Return the [X, Y] coordinate for the center point of the cell that contains the specified text.  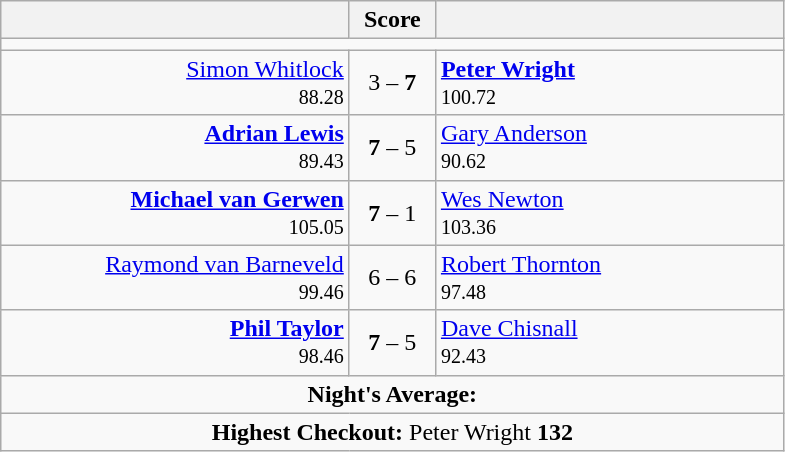
Peter Wright 100.72 [610, 82]
Dave Chisnall 92.43 [610, 342]
6 – 6 [392, 278]
Wes Newton 103.36 [610, 212]
Highest Checkout: Peter Wright 132 [392, 432]
Adrian Lewis 89.43 [176, 148]
Phil Taylor 98.46 [176, 342]
3 – 7 [392, 82]
Michael van Gerwen 105.05 [176, 212]
Gary Anderson 90.62 [610, 148]
Robert Thornton 97.48 [610, 278]
Night's Average: [392, 394]
Simon Whitlock 88.28 [176, 82]
7 – 1 [392, 212]
Score [392, 20]
Raymond van Barneveld 99.46 [176, 278]
